Find where the given text appears and provide that cell's center as [x, y] coordinate. 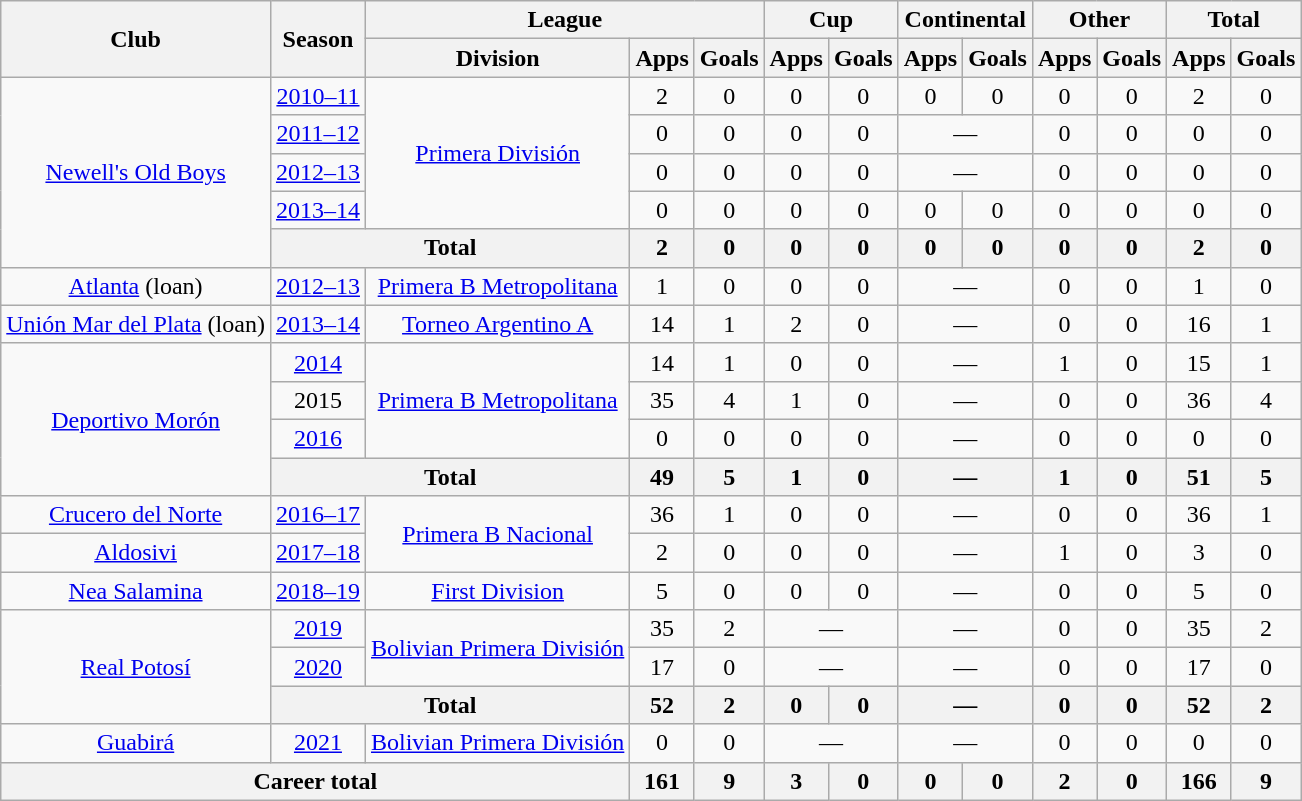
Primera B Nacional [497, 534]
Continental [965, 20]
Primera División [497, 153]
Atlanta (loan) [136, 286]
2016–17 [318, 515]
Season [318, 39]
Aldosivi [136, 553]
Nea Salamina [136, 591]
First Division [497, 591]
Guabirá [136, 743]
16 [1199, 324]
51 [1199, 477]
2021 [318, 743]
Career total [316, 781]
2017–18 [318, 553]
166 [1199, 781]
Cup [831, 20]
2020 [318, 667]
Division [497, 58]
49 [662, 477]
Crucero del Norte [136, 515]
2015 [318, 400]
2018–19 [318, 591]
Newell's Old Boys [136, 172]
Torneo Argentino A [497, 324]
15 [1199, 362]
Other [1099, 20]
161 [662, 781]
League [564, 20]
2010–11 [318, 96]
2014 [318, 362]
Unión Mar del Plata (loan) [136, 324]
2016 [318, 438]
Real Potosí [136, 667]
Club [136, 39]
2011–12 [318, 134]
2019 [318, 629]
Deportivo Morón [136, 419]
